Scan for the cell matching the given text and deliver its [x, y] coordinate at center. 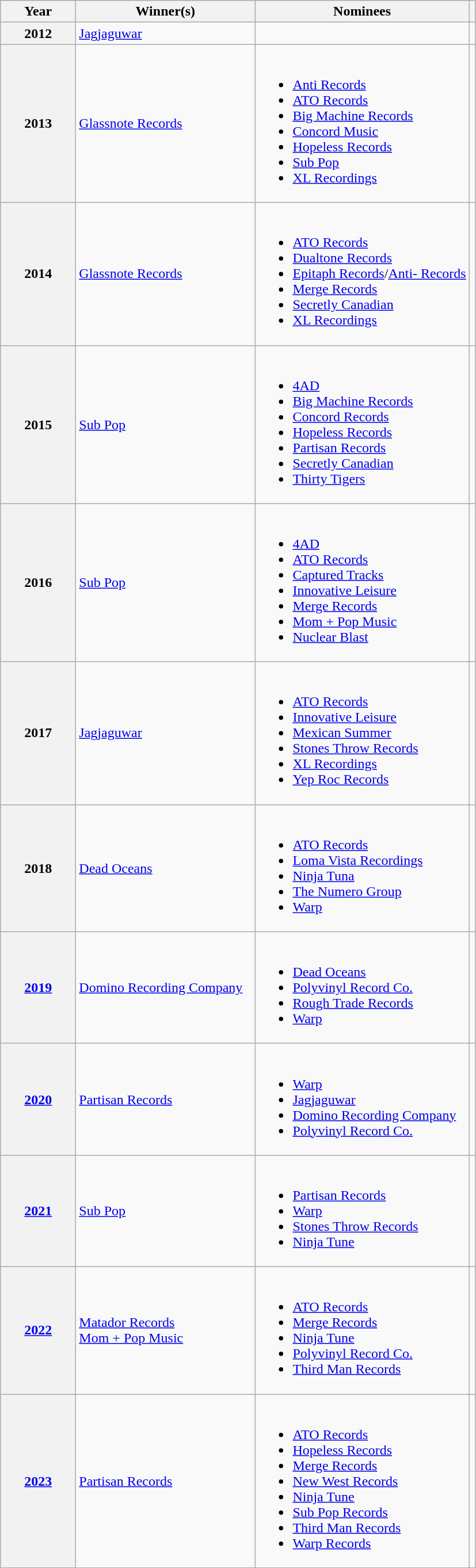
ATO RecordsInnovative LeisureMexican SummerStones Throw RecordsXL RecordingsYep Roc Records [362, 733]
Winner(s) [166, 12]
2020 [38, 1099]
Partisan RecordsWarpStones Throw RecordsNinja Tune [362, 1211]
Anti RecordsATO RecordsBig Machine RecordsConcord MusicHopeless RecordsSub PopXL Recordings [362, 123]
2018 [38, 868]
2015 [38, 425]
2013 [38, 123]
4ADBig Machine RecordsConcord RecordsHopeless RecordsPartisan RecordsSecretly CanadianThirty Tigers [362, 425]
2012 [38, 33]
2023 [38, 1481]
2016 [38, 582]
2014 [38, 274]
ATO RecordsHopeless RecordsMerge RecordsNew West RecordsNinja TuneSub Pop RecordsThird Man RecordsWarp Records [362, 1481]
Matador RecordsMom + Pop Music [166, 1330]
ATO RecordsDualtone RecordsEpitaph Records/Anti- RecordsMerge RecordsSecretly CanadianXL Recordings [362, 274]
2019 [38, 987]
Year [38, 12]
WarpJagjaguwarDomino Recording CompanyPolyvinyl Record Co. [362, 1099]
2017 [38, 733]
2021 [38, 1211]
ATO RecordsLoma Vista RecordingsNinja TunaThe Numero GroupWarp [362, 868]
Dead Oceans [166, 868]
ATO RecordsMerge RecordsNinja TunePolyvinyl Record Co.Third Man Records [362, 1330]
4ADATO RecordsCaptured TracksInnovative LeisureMerge RecordsMom + Pop MusicNuclear Blast [362, 582]
Domino Recording Company [166, 987]
2022 [38, 1330]
Nominees [362, 12]
Dead OceansPolyvinyl Record Co.Rough Trade RecordsWarp [362, 987]
